For the text-containing cell, return its midpoint in [x, y] coordinate format. 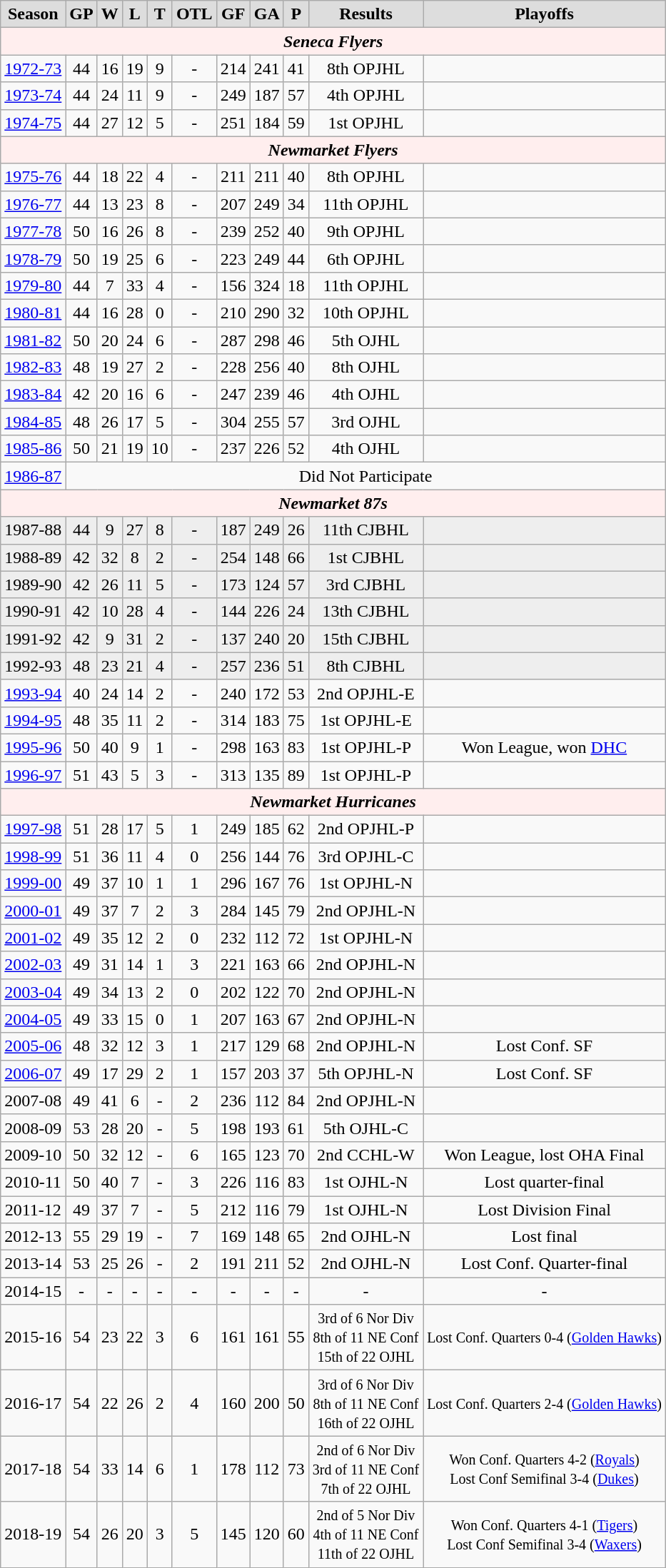
2016-17 [33, 1403]
1983-84 [33, 395]
2000-01 [33, 911]
2013-14 [33, 1264]
Won Conf. Quarters 4-1 (Tigers)Lost Conf Semifinal 3-4 (Waxers) [545, 1534]
10th OPJHL [365, 313]
2006-07 [33, 1073]
1995-96 [33, 747]
2nd CCHL-W [365, 1155]
1985-86 [33, 449]
1994-95 [33, 720]
287 [233, 340]
214 [233, 69]
3rd of 6 Nor Div8th of 11 NE Conf15th of 22 OJHL [365, 1337]
185 [267, 829]
3rd OJHL [365, 422]
3rd OPJHL-C [365, 856]
Season [33, 14]
1976-77 [33, 204]
257 [233, 666]
1980-81 [33, 313]
Newmarket Flyers [333, 150]
157 [233, 1073]
167 [267, 884]
L [134, 14]
135 [267, 774]
254 [233, 557]
8th CJBHL [365, 666]
156 [233, 285]
62 [296, 829]
1991-92 [33, 639]
202 [233, 992]
193 [267, 1128]
1982-83 [33, 368]
43 [110, 774]
1978-79 [33, 258]
1992-93 [33, 666]
1974-75 [33, 123]
1981-82 [33, 340]
Newmarket 87s [333, 503]
1988-89 [33, 557]
217 [233, 1046]
1977-78 [33, 231]
241 [267, 69]
8th OJHL [365, 368]
Seneca Flyers [333, 41]
1996-97 [33, 774]
2010-11 [33, 1182]
1989-90 [33, 585]
Lost final [545, 1237]
1986-87 [33, 476]
1972-73 [33, 69]
65 [296, 1237]
89 [296, 774]
212 [233, 1210]
1999-00 [33, 884]
169 [233, 1237]
Playoffs [545, 14]
Won League, lost OHA Final [545, 1155]
73 [296, 1469]
172 [267, 693]
2nd OPJHL-E [365, 693]
2008-09 [33, 1128]
2015-16 [33, 1337]
4th OPJHL [365, 96]
1993-94 [33, 693]
120 [267, 1534]
1997-98 [33, 829]
2007-08 [33, 1101]
123 [267, 1155]
W [110, 14]
2003-04 [33, 992]
68 [296, 1046]
247 [233, 395]
2nd OPJHL-P [365, 829]
1st OPJHL-E [365, 720]
Won League, won DHC [545, 747]
1st OPJHL [365, 123]
Results [365, 14]
2014-15 [33, 1291]
15 [134, 1019]
1975-76 [33, 177]
Did Not Participate [365, 476]
11th CJBHL [365, 530]
223 [233, 258]
2009-10 [33, 1155]
1990-91 [33, 612]
296 [233, 884]
72 [296, 938]
GP [81, 14]
2012-13 [33, 1237]
228 [233, 368]
255 [267, 422]
200 [267, 1403]
173 [233, 585]
165 [233, 1155]
36 [110, 856]
160 [233, 1403]
129 [267, 1046]
Newmarket Hurricanes [333, 802]
6th OPJHL [365, 258]
324 [267, 285]
5th OPJHL-N [365, 1073]
1973-74 [33, 96]
2005-06 [33, 1046]
60 [296, 1534]
Lost Conf. Quarter-final [545, 1264]
122 [267, 992]
15th CJBHL [365, 639]
1984-85 [33, 422]
203 [267, 1073]
237 [233, 449]
183 [267, 720]
198 [233, 1128]
2001-02 [33, 938]
Lost Division Final [545, 1210]
2004-05 [33, 1019]
1st CJBHL [365, 557]
Won Conf. Quarters 4-2 (Royals)Lost Conf Semifinal 3-4 (Dukes) [545, 1469]
GF [233, 14]
P [296, 14]
124 [267, 585]
252 [267, 231]
284 [233, 911]
13th CJBHL [365, 612]
1998-99 [33, 856]
290 [267, 313]
Lost Conf. Quarters 0-4 (Golden Hawks) [545, 1337]
191 [233, 1264]
2002-03 [33, 965]
221 [233, 965]
2nd of 6 Nor Div3rd of 11 NE Conf7th of 22 OJHL [365, 1469]
137 [233, 639]
2018-19 [33, 1534]
Lost quarter-final [545, 1182]
2017-18 [33, 1469]
2nd of 5 Nor Div4th of 11 NE Conf11th of 22 OJHL [365, 1534]
GA [267, 14]
3rd CJBHL [365, 585]
OTL [194, 14]
232 [233, 938]
184 [267, 123]
59 [296, 123]
5th OJHL [365, 340]
314 [233, 720]
9th OPJHL [365, 231]
2011-12 [33, 1210]
251 [233, 123]
304 [233, 422]
210 [233, 313]
67 [296, 1019]
3rd of 6 Nor Div8th of 11 NE Conf16th of 22 OJHL [365, 1403]
5th OJHL-C [365, 1128]
Lost Conf. Quarters 2-4 (Golden Hawks) [545, 1403]
313 [233, 774]
1979-80 [33, 285]
75 [296, 720]
61 [296, 1128]
1987-88 [33, 530]
84 [296, 1101]
T [160, 14]
178 [233, 1469]
